Search for the cell housing the specified text and yield its (x, y) center coordinate. 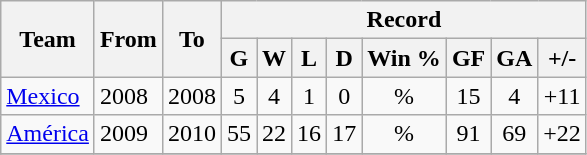
5 (238, 96)
W (274, 58)
América (48, 134)
Record (404, 20)
G (238, 58)
1 (310, 96)
22 (274, 134)
Win % (404, 58)
17 (344, 134)
To (192, 39)
Team (48, 39)
Mexico (48, 96)
2009 (128, 134)
+/- (562, 58)
15 (468, 96)
69 (514, 134)
2010 (192, 134)
GF (468, 58)
From (128, 39)
+22 (562, 134)
D (344, 58)
55 (238, 134)
+11 (562, 96)
0 (344, 96)
91 (468, 134)
16 (310, 134)
L (310, 58)
GA (514, 58)
